Return [x, y] of the center of cell containing provided text 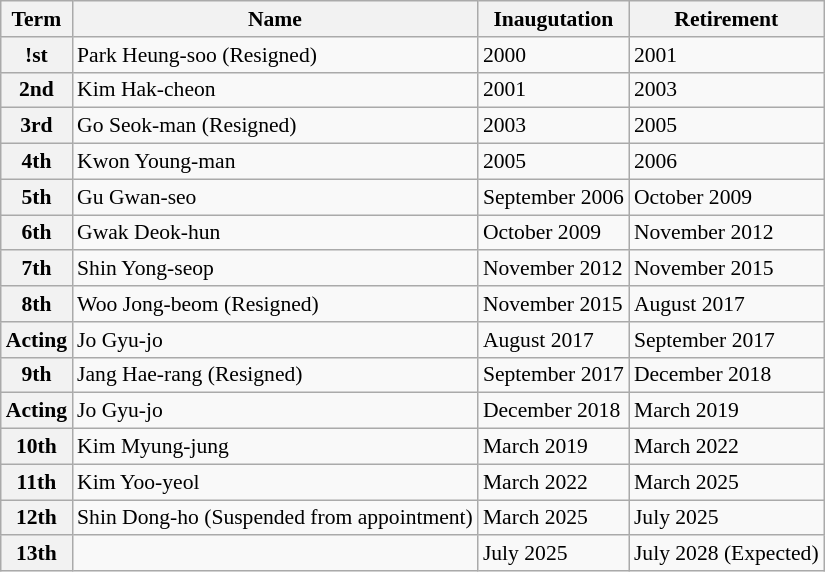
8th [36, 304]
2nd [36, 90]
Jang Hae-rang (Resigned) [275, 375]
Woo Jong-beom (Resigned) [275, 304]
5th [36, 197]
11th [36, 482]
Term [36, 19]
Gu Gwan-seo [275, 197]
Kwon Young-man [275, 162]
4th [36, 162]
Go Seok-man (Resigned) [275, 126]
13th [36, 554]
Name [275, 19]
Shin Dong-ho (Suspended from appointment) [275, 518]
!st [36, 55]
7th [36, 269]
12th [36, 518]
2006 [726, 162]
Kim Yoo-yeol [275, 482]
Kim Myung-jung [275, 447]
3rd [36, 126]
10th [36, 447]
2000 [554, 55]
September 2006 [554, 197]
9th [36, 375]
Retirement [726, 19]
Shin Yong-seop [275, 269]
Inaugutation [554, 19]
Park Heung-soo (Resigned) [275, 55]
Gwak Deok-hun [275, 233]
Kim Hak-cheon [275, 90]
6th [36, 233]
July 2028 (Expected) [726, 554]
